Provide the (x, y) coordinate of the cell's center where the given text is located.  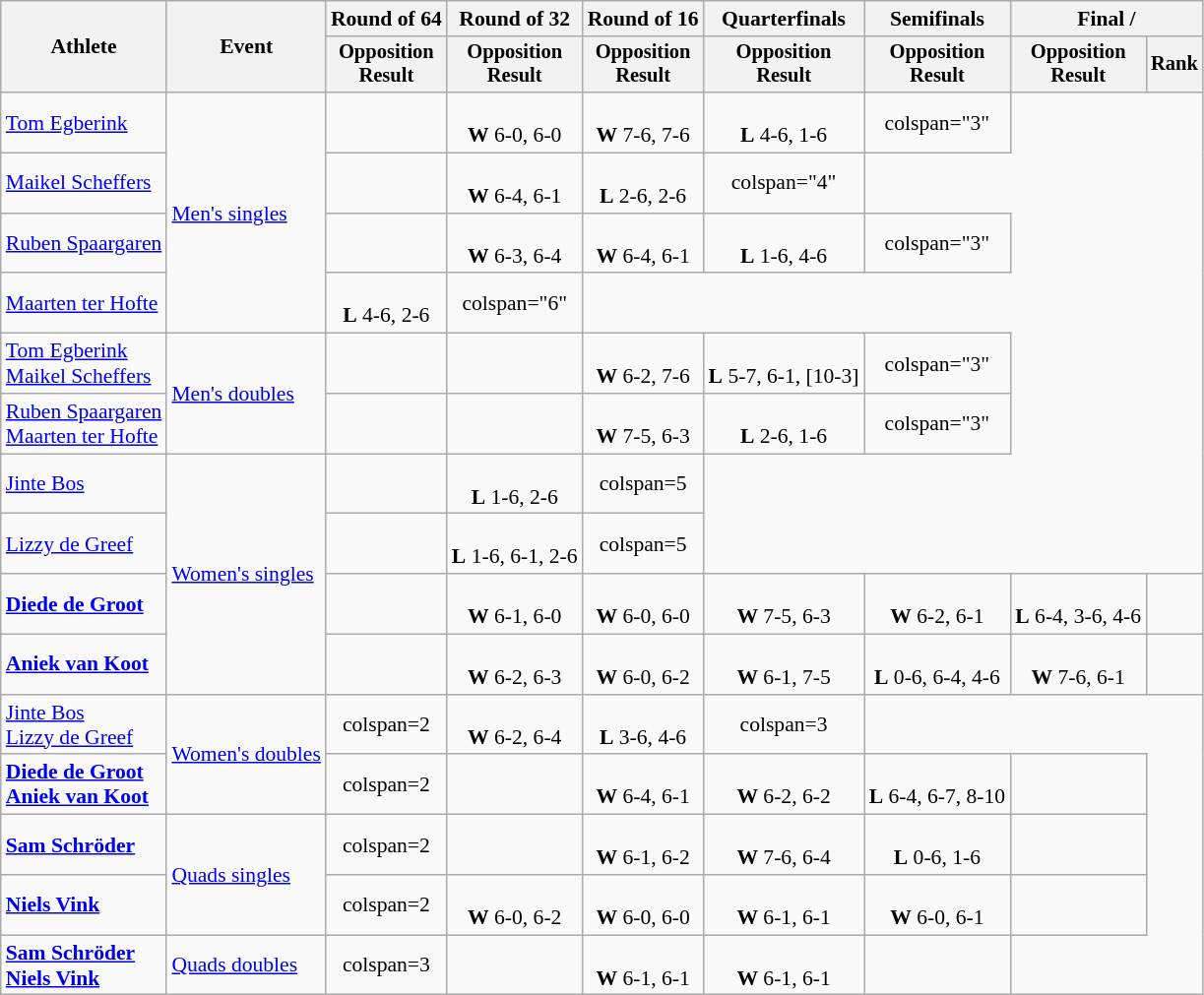
Final / (1107, 19)
L 5-7, 6-1, [10-3] (784, 364)
Maarten ter Hofte (85, 303)
L 4-6, 1-6 (784, 122)
Quads doubles (246, 964)
Event (246, 47)
Diede de Groot (85, 604)
L 2-6, 1-6 (784, 423)
Tom Egberink (85, 122)
Men's singles (246, 213)
Jinte BosLizzy de Greef (85, 724)
Lizzy de Greef (85, 543)
W 6-2, 7-6 (644, 364)
L 4-6, 2-6 (386, 303)
Jinte Bos (85, 484)
W 6-1, 7-5 (784, 665)
Men's doubles (246, 394)
Sam SchröderNiels Vink (85, 964)
Rank (1174, 65)
L 2-6, 2-6 (644, 183)
W 7-6, 6-4 (784, 844)
L 6-4, 6-7, 8-10 (937, 785)
W 6-2, 6-4 (515, 724)
Niels Vink (85, 905)
Sam Schröder (85, 844)
L 3-6, 4-6 (644, 724)
Quads singles (246, 875)
Round of 16 (644, 19)
Women's singles (246, 574)
W 6-3, 6-4 (515, 244)
colspan="4" (784, 183)
L 1-6, 2-6 (515, 484)
W 6-0, 6-1 (937, 905)
Quarterfinals (784, 19)
W 6-2, 6-3 (515, 665)
L 0-6, 6-4, 4-6 (937, 665)
Ruben Spaargaren (85, 244)
Tom EgberinkMaikel Scheffers (85, 364)
L 0-6, 1-6 (937, 844)
W 6-1, 6-2 (644, 844)
colspan="6" (515, 303)
Women's doubles (246, 755)
Aniek van Koot (85, 665)
L 1-6, 4-6 (784, 244)
Athlete (85, 47)
Maikel Scheffers (85, 183)
Round of 64 (386, 19)
Semifinals (937, 19)
W 7-6, 6-1 (1078, 665)
L 1-6, 6-1, 2-6 (515, 543)
W 6-1, 6-0 (515, 604)
Diede de GrootAniek van Koot (85, 785)
W 7-6, 7-6 (644, 122)
W 6-2, 6-2 (784, 785)
L 6-4, 3-6, 4-6 (1078, 604)
Round of 32 (515, 19)
W 6-2, 6-1 (937, 604)
Ruben SpaargarenMaarten ter Hofte (85, 423)
